For the text-containing cell, return its midpoint in (X, Y) coordinate format. 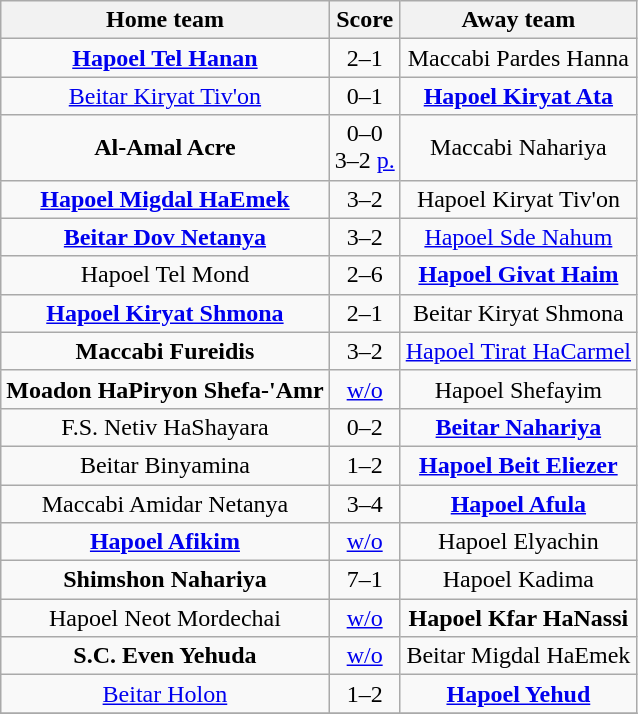
Hapoel Beit Eliezer (518, 465)
Beitar Migdal HaEmek (518, 656)
Shimshon Nahariya (165, 580)
Hapoel Afikim (165, 542)
Hapoel Sde Nahum (518, 237)
Maccabi Pardes Hanna (518, 58)
7–1 (364, 580)
Hapoel Yehud (518, 694)
F.S. Netiv HaShayara (165, 427)
Maccabi Amidar Netanya (165, 503)
0–2 (364, 427)
Beitar Dov Netanya (165, 237)
Hapoel Kadima (518, 580)
Beitar Binyamina (165, 465)
3–4 (364, 503)
Hapoel Tel Mond (165, 275)
Hapoel Tel Hanan (165, 58)
Moadon HaPiryon Shefa-'Amr (165, 389)
Hapoel Elyachin (518, 542)
Hapoel Givat Haim (518, 275)
S.C. Even Yehuda (165, 656)
Hapoel Kfar HaNassi (518, 618)
Hapoel Kiryat Tiv'on (518, 199)
Hapoel Afula (518, 503)
Beitar Kiryat Tiv'on (165, 96)
Away team (518, 20)
Score (364, 20)
Al-Amal Acre (165, 148)
Hapoel Kiryat Ata (518, 96)
Beitar Nahariya (518, 427)
Beitar Kiryat Shmona (518, 313)
2–6 (364, 275)
Hapoel Kiryat Shmona (165, 313)
Maccabi Fureidis (165, 351)
0–1 (364, 96)
Beitar Holon (165, 694)
Hapoel Shefayim (518, 389)
Hapoel Migdal HaEmek (165, 199)
Maccabi Nahariya (518, 148)
Home team (165, 20)
0–0 3–2 p. (364, 148)
Hapoel Neot Mordechai (165, 618)
Hapoel Tirat HaCarmel (518, 351)
